Pinpoint the cell where the given text exists, returning its [X, Y] midpoint coordinate. 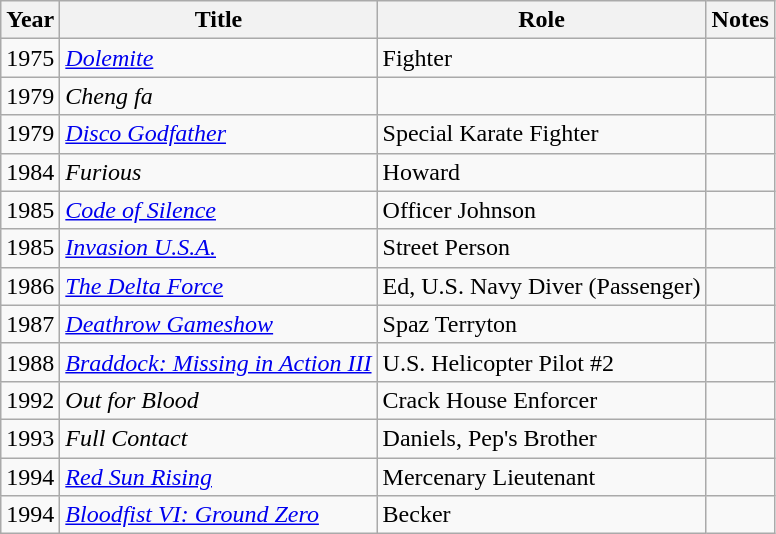
Red Sun Rising [218, 477]
1988 [30, 362]
Furious [218, 172]
1992 [30, 400]
Deathrow Gameshow [218, 324]
U.S. Helicopter Pilot #2 [542, 362]
Ed, U.S. Navy Diver (Passenger) [542, 286]
1987 [30, 324]
Full Contact [218, 438]
1993 [30, 438]
1984 [30, 172]
Title [218, 20]
Spaz Terryton [542, 324]
Year [30, 20]
Dolemite [218, 58]
Becker [542, 515]
Braddock: Missing in Action III [218, 362]
Street Person [542, 248]
The Delta Force [218, 286]
Officer Johnson [542, 210]
Mercenary Lieutenant [542, 477]
Special Karate Fighter [542, 134]
Howard [542, 172]
Disco Godfather [218, 134]
Bloodfist VI: Ground Zero [218, 515]
Crack House Enforcer [542, 400]
Notes [740, 20]
Cheng fa [218, 96]
Daniels, Pep's Brother [542, 438]
1986 [30, 286]
Role [542, 20]
Invasion U.S.A. [218, 248]
1975 [30, 58]
Code of Silence [218, 210]
Fighter [542, 58]
Out for Blood [218, 400]
